From the cell containing the given text, extract its center point as (x, y) coordinate. 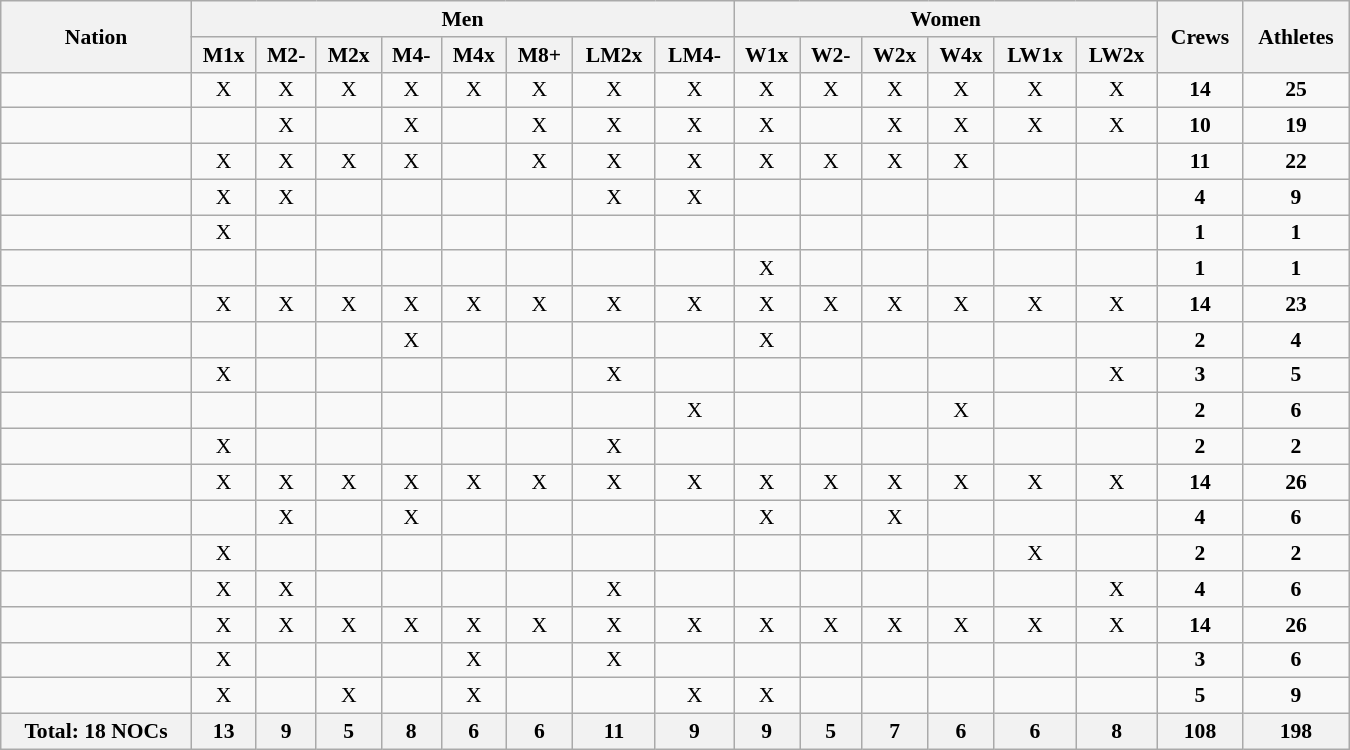
M8+ (540, 55)
W2x (895, 55)
Men (462, 19)
LM4- (694, 55)
W2- (831, 55)
M4x (474, 55)
13 (224, 732)
23 (1296, 304)
LW2x (1117, 55)
W4x (961, 55)
LW1x (1035, 55)
7 (895, 732)
22 (1296, 162)
Nation (96, 36)
Athletes (1296, 36)
25 (1296, 90)
108 (1200, 732)
Total: 18 NOCs (96, 732)
M2x (348, 55)
10 (1200, 126)
Crews (1200, 36)
W1x (767, 55)
19 (1296, 126)
M1x (224, 55)
198 (1296, 732)
M2- (286, 55)
Women (946, 19)
LM2x (614, 55)
M4- (411, 55)
